Pinpoint the cell where the given text exists, returning its (X, Y) midpoint coordinate. 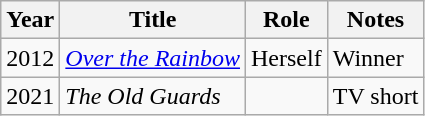
Winner (376, 58)
Herself (287, 58)
The Old Guards (153, 96)
Role (287, 20)
Over the Rainbow (153, 58)
2012 (30, 58)
Notes (376, 20)
Title (153, 20)
2021 (30, 96)
Year (30, 20)
TV short (376, 96)
